Determine the (x, y) coordinate at the center of the cell enclosing the given text.  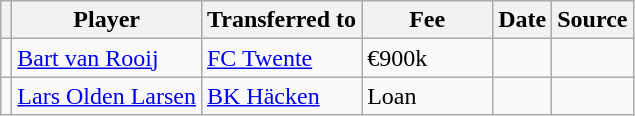
BK Häcken (281, 96)
Bart van Rooij (107, 58)
€900k (428, 58)
Source (592, 20)
Player (107, 20)
Fee (428, 20)
Loan (428, 96)
FC Twente (281, 58)
Lars Olden Larsen (107, 96)
Date (522, 20)
Transferred to (281, 20)
